For the text-containing cell, return its midpoint in (X, Y) coordinate format. 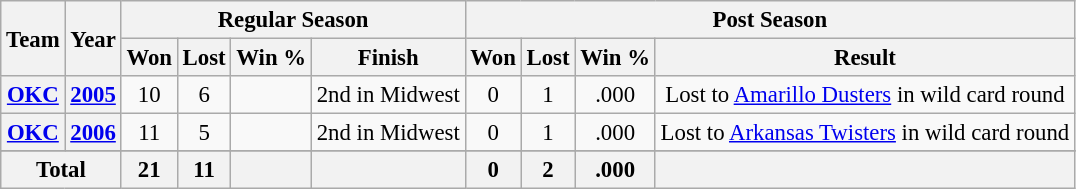
Result (864, 58)
10 (149, 95)
Team (33, 38)
Year (93, 38)
2006 (93, 133)
Post Season (770, 20)
21 (149, 170)
Regular Season (293, 20)
Total (61, 170)
5 (204, 133)
2005 (93, 95)
Finish (388, 58)
6 (204, 95)
Lost to Amarillo Dusters in wild card round (864, 95)
Lost to Arkansas Twisters in wild card round (864, 133)
2 (548, 170)
